Provide the (X, Y) coordinate of the cell's center where the given text is located.  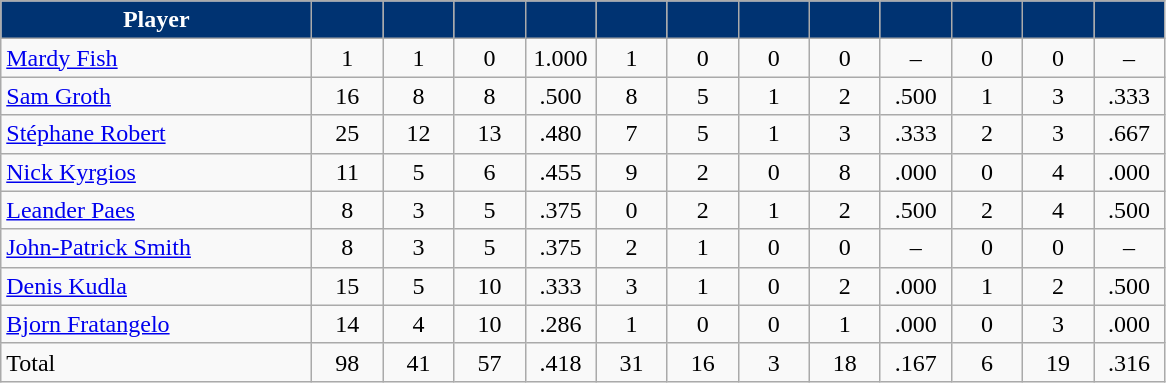
7 (632, 134)
.480 (560, 134)
.316 (1130, 362)
19 (1058, 362)
25 (348, 134)
31 (632, 362)
Sam Groth (156, 96)
Denis Kudla (156, 286)
Mardy Fish (156, 58)
Bjorn Fratangelo (156, 324)
18 (844, 362)
15 (348, 286)
.455 (560, 172)
11 (348, 172)
.286 (560, 324)
Leander Paes (156, 210)
12 (418, 134)
14 (348, 324)
9 (632, 172)
John-Patrick Smith (156, 248)
Nick Kyrgios (156, 172)
.418 (560, 362)
Player (156, 20)
Total (156, 362)
1.000 (560, 58)
Stéphane Robert (156, 134)
13 (490, 134)
98 (348, 362)
57 (490, 362)
.167 (916, 362)
41 (418, 362)
.667 (1130, 134)
